For the text-containing cell, return its midpoint in (X, Y) coordinate format. 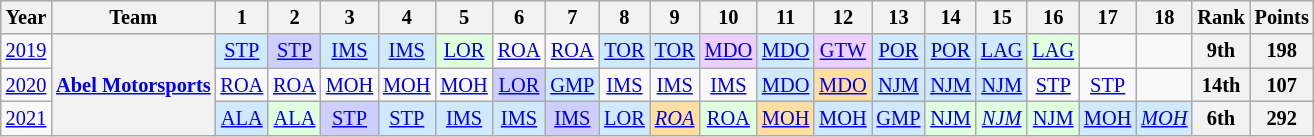
6th (1220, 118)
2019 (26, 51)
15 (1002, 17)
Abel Motorsports (133, 84)
9th (1220, 51)
3 (350, 17)
8 (624, 17)
7 (572, 17)
Points (1282, 17)
4 (406, 17)
11 (786, 17)
6 (520, 17)
14 (950, 17)
12 (842, 17)
14th (1220, 85)
17 (1108, 17)
2021 (26, 118)
2 (294, 17)
107 (1282, 85)
GTW (842, 51)
198 (1282, 51)
292 (1282, 118)
2020 (26, 85)
5 (464, 17)
18 (1164, 17)
13 (899, 17)
10 (728, 17)
Year (26, 17)
9 (675, 17)
Rank (1220, 17)
Team (133, 17)
16 (1053, 17)
1 (242, 17)
